Locate the cell with the specified text and output its [x, y] center coordinate. 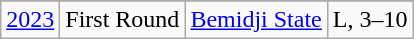
Bemidji State [256, 20]
2023 [30, 20]
First Round [122, 20]
L, 3–10 [370, 20]
